Return [x, y] of the center of cell containing provided text 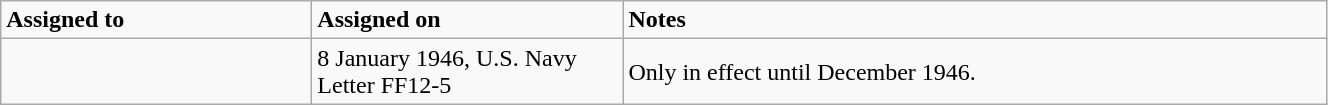
8 January 1946, U.S. Navy Letter FF12-5 [468, 72]
Assigned on [468, 20]
Notes [975, 20]
Assigned to [156, 20]
Only in effect until December 1946. [975, 72]
